Return the [X, Y] coordinate for the center point of the cell that contains the specified text.  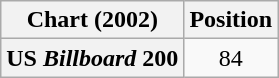
Position [231, 20]
Chart (2002) [92, 20]
84 [231, 58]
US Billboard 200 [92, 58]
